From the cell containing the given text, extract its center point as (x, y) coordinate. 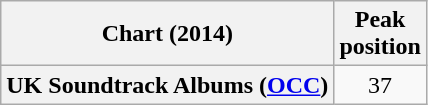
UK Soundtrack Albums (OCC) (168, 85)
37 (380, 85)
Peakposition (380, 34)
Chart (2014) (168, 34)
